For the text-containing cell, return its midpoint in [X, Y] coordinate format. 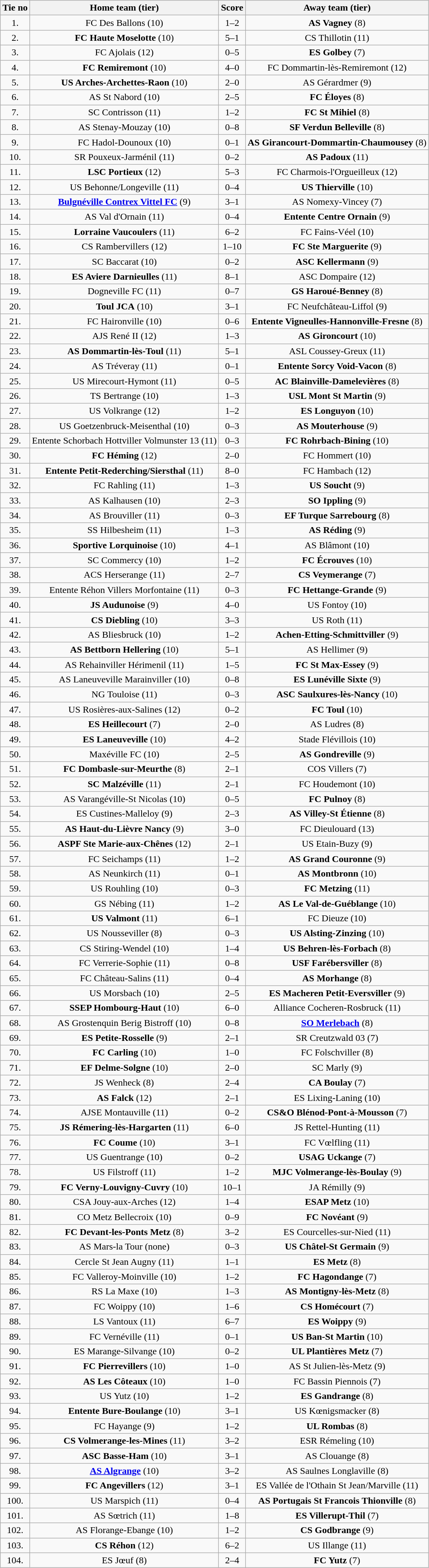
Home team (tier) [124, 8]
FC Houdemont (10) [337, 784]
ES Metz (8) [337, 1262]
NG Touloise (11) [124, 695]
39. [15, 590]
Entente Réhon Villers Morfontaine (11) [124, 590]
Lorraine Vaucoulers (11) [124, 232]
SO Merlebach (8) [337, 1023]
3–0 [232, 829]
AS Stenay-Mouzay (10) [124, 127]
81. [15, 1217]
30. [15, 456]
60. [15, 903]
AC Blainville-Damelevières (8) [337, 381]
Sportive Lorquinoise (10) [124, 545]
94. [15, 1411]
AS Tréveray (11) [124, 366]
SO Ippling (9) [337, 500]
FC Hadol-Dounoux (10) [124, 142]
AS Dommartin-lès-Toul (11) [124, 351]
AS Girancourt-Dommartin-Chaumousey (8) [337, 142]
AS Ludres (8) [337, 724]
US Volkrange (12) [124, 411]
US Châtel-St Germain (9) [337, 1247]
US Soucht (9) [337, 486]
FC Dombasle-sur-Meurthe (8) [124, 769]
FC Château-Salins (11) [124, 978]
FC Novéant (9) [337, 1217]
79. [15, 1187]
25. [15, 381]
ES Lunéville Sixte (9) [337, 680]
ACS Herserange (11) [124, 575]
ES Vallée de l'Othain St Jean/Marville (11) [337, 1486]
SC Commercy (10) [124, 560]
US Ban-St Martin (10) [337, 1336]
JA Rémilly (9) [337, 1187]
AS Montbronn (10) [337, 873]
27. [15, 411]
CSA Jouy-aux-Arches (12) [124, 1202]
74. [15, 1112]
65. [15, 978]
3–3 [232, 620]
FC Coume (10) [124, 1142]
AS Portugais St Francois Thionville (8) [337, 1501]
JS Rettel-Hunting (11) [337, 1127]
0–6 [232, 321]
4–2 [232, 739]
CS Stiring-Wendel (10) [124, 948]
AS Kalhausen (10) [124, 500]
Maxéville FC (10) [124, 754]
44. [15, 665]
SF Verdun Belleville (8) [337, 127]
GS Haroué-Benney (8) [337, 291]
FC Dieuze (10) [337, 919]
73. [15, 1097]
1–5 [232, 665]
ASC Saulxures-lès-Nancy (10) [337, 695]
96. [15, 1441]
FC Charmois-l'Orgueilleux (12) [337, 172]
42. [15, 635]
FC Vœlfling (11) [337, 1142]
US Valmont (11) [124, 919]
Entente Vigneulles-Hannonville-Fresne (8) [337, 321]
14. [15, 217]
ES Golbey (7) [337, 53]
ES Jœuf (8) [124, 1560]
FC Pierrevillers (10) [124, 1366]
Toul JCA (10) [124, 306]
FC St Mihiel (8) [337, 112]
CS Godbrange (9) [337, 1530]
FC Pulnoy (8) [337, 799]
AS Algrange (10) [124, 1471]
59. [15, 888]
SR Pouxeux-Jarménil (11) [124, 157]
US Fontoy (10) [337, 605]
US Rouhling (10) [124, 888]
100. [15, 1501]
FC Verrerie-Sophie (11) [124, 963]
103. [15, 1545]
FC Neufchâteau-Liffol (9) [337, 306]
US Filstroff (11) [124, 1172]
TS Bertrange (10) [124, 396]
US Yutz (10) [124, 1396]
88. [15, 1321]
23. [15, 351]
AS Rehainviller Hérimenil (11) [124, 665]
CS Diebling (10) [124, 620]
AJSE Montauville (11) [124, 1112]
FC Haironville (10) [124, 321]
JS Wenheck (8) [124, 1082]
70. [15, 1053]
AS Blâmont (10) [337, 545]
1–1 [232, 1262]
FC Écrouves (10) [337, 560]
FC Hettange-Grande (9) [337, 590]
87. [15, 1306]
FC Ajolais (12) [124, 53]
29. [15, 441]
83. [15, 1247]
104. [15, 1560]
Dogneville FC (11) [124, 291]
48. [15, 724]
FC Hayange (9) [124, 1426]
75. [15, 1127]
99. [15, 1486]
Entente Centre Ornain (9) [337, 217]
35. [15, 530]
FC Devant-les-Ponts Metz (8) [124, 1232]
58. [15, 873]
Score [232, 8]
19. [15, 291]
CO Metz Bellecroix (10) [124, 1217]
SSEP Hombourg-Haut (10) [124, 1008]
ES Longuyon (10) [337, 411]
9. [15, 142]
CS Veymerange (7) [337, 575]
ES Lixing-Laning (10) [337, 1097]
AS Gondreville (9) [337, 754]
AS Neunkirch (11) [124, 873]
78. [15, 1172]
FC Vernéville (11) [124, 1336]
AS Réding (9) [337, 530]
USAG Uckange (7) [337, 1157]
Entente Petit-Rederching/Siersthal (11) [124, 471]
ES Custines-Malleloy (9) [124, 814]
97. [15, 1456]
US Illange (11) [337, 1545]
98. [15, 1471]
CA Boulay (7) [337, 1082]
85. [15, 1277]
45. [15, 680]
21. [15, 321]
33. [15, 500]
US Alsting-Zinzing (10) [337, 933]
28. [15, 426]
RS La Maxe (10) [124, 1292]
US Kœnigsmacker (8) [337, 1411]
CS Homécourt (7) [337, 1306]
11. [15, 172]
12. [15, 187]
FC Rohrbach-Bining (10) [337, 441]
76. [15, 1142]
64. [15, 963]
ES Macheren Petit-Eversviller (9) [337, 993]
AS Hellimer (9) [337, 649]
AS Laneuveville Marainviller (10) [124, 680]
Away team (tier) [337, 8]
ASPF Ste Marie-aux-Chênes (12) [124, 844]
US Etain-Buzy (9) [337, 844]
5. [15, 82]
91. [15, 1366]
38. [15, 575]
4–1 [232, 545]
Entente Schorbach Hottviller Volmunster 13 (11) [124, 441]
FC Éloyes (8) [337, 97]
2. [15, 38]
72. [15, 1082]
82. [15, 1232]
US Rosières-aux-Salines (12) [124, 709]
FC St Max-Essey (9) [337, 665]
JS Audunoise (9) [124, 605]
68. [15, 1023]
ES Heillecourt (7) [124, 724]
ES Marange-Silvange (10) [124, 1351]
FC Verny-Louvigny-Cuvry (10) [124, 1187]
92. [15, 1381]
7. [15, 112]
COS Villers (7) [337, 769]
AS Saulnes Longlaville (8) [337, 1471]
FC Yutz (7) [337, 1560]
MJC Volmerange-lès-Boulay (9) [337, 1172]
FC Ste Marguerite (9) [337, 247]
US Behonne/Longeville (11) [124, 187]
32. [15, 486]
FC Woippy (10) [124, 1306]
50. [15, 754]
AS Le Val-de-Guéblange (10) [337, 903]
66. [15, 993]
8. [15, 127]
86. [15, 1292]
89. [15, 1336]
ES Villerupt-Thil (7) [337, 1515]
22. [15, 336]
FC Valleroy-Moinville (10) [124, 1277]
SC Baccarat (10) [124, 262]
53. [15, 799]
Alliance Cocheren-Rosbruck (11) [337, 1008]
US Morsbach (10) [124, 993]
Stade Flévillois (10) [337, 739]
USL Mont St Martin (9) [337, 396]
80. [15, 1202]
ES Gandrange (8) [337, 1396]
52. [15, 784]
63. [15, 948]
US Mirecourt-Hymont (11) [124, 381]
AS Les Côteaux (10) [124, 1381]
56. [15, 844]
CS&O Blénod-Pont-à-Mousson (7) [337, 1112]
101. [15, 1515]
10. [15, 157]
SC Marly (9) [337, 1068]
AS Villey-St Étienne (8) [337, 814]
AS Bettborn Hellering (10) [124, 649]
EF Turque Sarrebourg (8) [337, 515]
FC Angevillers (12) [124, 1486]
FC Des Ballons (10) [124, 23]
AS Val d'Ornain (11) [124, 217]
EF Delme-Solgne (10) [124, 1068]
17. [15, 262]
SC Malzéville (11) [124, 784]
USF Farébersviller (8) [337, 963]
CS Rambervillers (12) [124, 247]
0–9 [232, 1217]
20. [15, 306]
US Thierville (10) [337, 187]
61. [15, 919]
SR Creutzwald 03 (7) [337, 1038]
FC Hagondange (7) [337, 1277]
FC Carling (10) [124, 1053]
AS Florange-Ebange (10) [124, 1530]
UL Plantières Metz (7) [337, 1351]
ES Laneuveville (10) [124, 739]
16. [15, 247]
47. [15, 709]
5–3 [232, 172]
FC Metzing (11) [337, 888]
Cercle St Jean Augny (11) [124, 1262]
FC Rahling (11) [124, 486]
AS Padoux (11) [337, 157]
AS St Nabord (10) [124, 97]
AJS René II (12) [124, 336]
US Nousseviller (8) [124, 933]
24. [15, 366]
1–8 [232, 1515]
AS Gironcourt (10) [337, 336]
69. [15, 1038]
CS Volmerange-les-Mines (11) [124, 1441]
15. [15, 232]
77. [15, 1157]
71. [15, 1068]
AS Vagney (8) [337, 23]
FC Toul (10) [337, 709]
18. [15, 276]
ESAP Metz (10) [337, 1202]
31. [15, 471]
ASC Basse-Ham (10) [124, 1456]
ES Petite-Rosselle (9) [124, 1038]
1–10 [232, 247]
54. [15, 814]
AS Gérardmer (9) [337, 82]
US Goetzenbruck-Meisenthal (10) [124, 426]
102. [15, 1530]
Tie no [15, 8]
ES Aviere Darnieulles (11) [124, 276]
ES Courcelles-sur-Nied (11) [337, 1232]
AS Sœtrich (11) [124, 1515]
26. [15, 396]
AS Montigny-lès-Metz (8) [337, 1292]
6. [15, 97]
JS Rémering-lès-Hargarten (11) [124, 1127]
US Roth (11) [337, 620]
AS Bliesbruck (10) [124, 635]
10–1 [232, 1187]
SC Contrisson (11) [124, 112]
AS Mouterhouse (9) [337, 426]
8–0 [232, 471]
ASC Dompaire (12) [337, 276]
AS Mars-la Tour (none) [124, 1247]
34. [15, 515]
36. [15, 545]
2–7 [232, 575]
62. [15, 933]
ASC Kellermann (9) [337, 262]
CS Réhon (12) [124, 1545]
1. [15, 23]
Entente Bure-Boulange (10) [124, 1411]
8–1 [232, 276]
UL Rombas (8) [337, 1426]
13. [15, 202]
AS Brouviller (11) [124, 515]
AS Morhange (8) [337, 978]
57. [15, 859]
90. [15, 1351]
1–6 [232, 1306]
US Guentrange (10) [124, 1157]
3. [15, 53]
51. [15, 769]
Achen-Etting-Schmittviller (9) [337, 635]
ASL Coussey-Greux (11) [337, 351]
46. [15, 695]
FC Héming (12) [124, 456]
40. [15, 605]
0–7 [232, 291]
37. [15, 560]
AS St Julien-lès-Metz (9) [337, 1366]
AS Haut-du-Lièvre Nancy (9) [124, 829]
FC Dommartin-lès-Remiremont (12) [337, 67]
Entente Sorcy Void-Vacon (8) [337, 366]
US Behren-lès-Forbach (8) [337, 948]
ESR Rémeling (10) [337, 1441]
FC Haute Moselotte (10) [124, 38]
FC Remiremont (10) [124, 67]
LSC Portieux (12) [124, 172]
AS Grand Couronne (9) [337, 859]
AS Clouange (8) [337, 1456]
49. [15, 739]
55. [15, 829]
FC Dieulouard (13) [337, 829]
95. [15, 1426]
AS Grostenquin Berig Bistroff (10) [124, 1023]
FC Folschviller (8) [337, 1053]
FC Bassin Piennois (7) [337, 1381]
LS Vantoux (11) [124, 1321]
6–7 [232, 1321]
41. [15, 620]
GS Nébing (11) [124, 903]
67. [15, 1008]
FC Fains-Véel (10) [337, 232]
AS Varangéville-St Nicolas (10) [124, 799]
FC Seichamps (11) [124, 859]
84. [15, 1262]
93. [15, 1396]
US Marspich (11) [124, 1501]
ES Woippy (9) [337, 1321]
4. [15, 67]
AS Nomexy-Vincey (7) [337, 202]
AS Falck (12) [124, 1097]
6–1 [232, 919]
Bulgnéville Contrex Vittel FC (9) [124, 202]
CS Thillotin (11) [337, 38]
FC Hambach (12) [337, 471]
FC Hommert (10) [337, 456]
US Arches-Archettes-Raon (10) [124, 82]
43. [15, 649]
SS Hilbesheim (11) [124, 530]
